Capture the cell that displays the provided text and extract its (x, y) central coordinate. 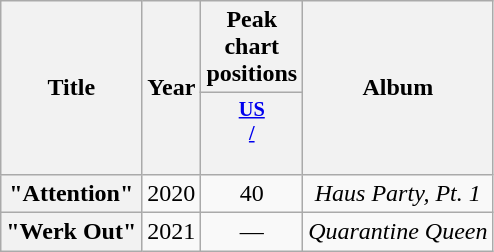
2020 (172, 193)
Year (172, 88)
Album (398, 88)
2021 (172, 232)
Title (72, 88)
Quarantine Queen (398, 232)
40 (252, 193)
Haus Party, Pt. 1 (398, 193)
"Attention" (72, 193)
Peak chart positions (252, 47)
— (252, 232)
US/ (252, 134)
"Werk Out" (72, 232)
